Determine the [X, Y] coordinate at the center of the cell enclosing the given text.  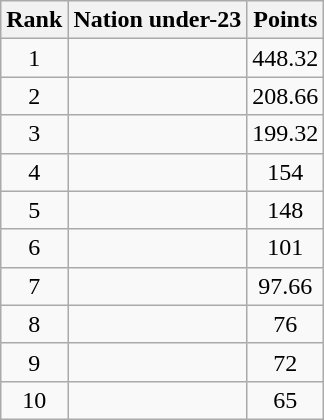
448.32 [286, 58]
Nation under-23 [158, 20]
7 [34, 286]
10 [34, 400]
3 [34, 134]
199.32 [286, 134]
2 [34, 96]
Points [286, 20]
65 [286, 400]
76 [286, 324]
6 [34, 248]
8 [34, 324]
154 [286, 172]
9 [34, 362]
72 [286, 362]
Rank [34, 20]
148 [286, 210]
5 [34, 210]
97.66 [286, 286]
101 [286, 248]
4 [34, 172]
208.66 [286, 96]
1 [34, 58]
